Determine the (x, y) coordinate at the center of the cell enclosing the given text.  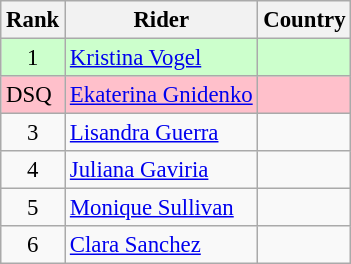
Monique Sullivan (162, 208)
Rider (162, 20)
4 (33, 170)
3 (33, 133)
Rank (33, 20)
Kristina Vogel (162, 58)
1 (33, 58)
Lisandra Guerra (162, 133)
Country (304, 20)
Clara Sanchez (162, 245)
DSQ (33, 95)
Ekaterina Gnidenko (162, 95)
5 (33, 208)
Juliana Gaviria (162, 170)
6 (33, 245)
